Detect which cell encompasses the target text, then output its (X, Y) center coordinate. 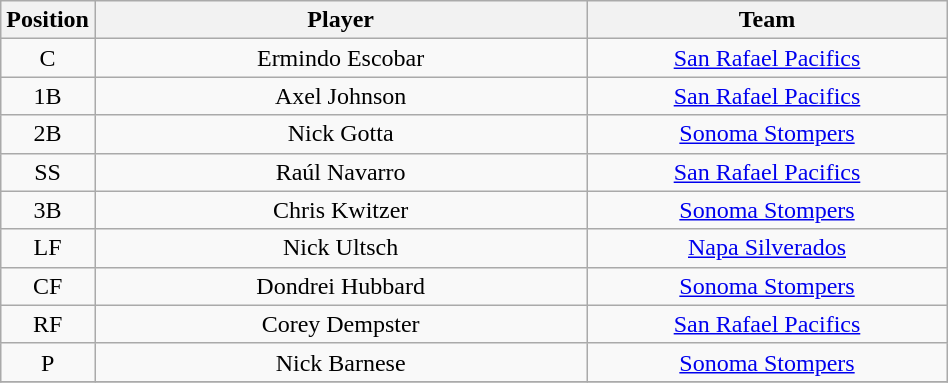
Dondrei Hubbard (340, 286)
Nick Ultsch (340, 248)
Chris Kwitzer (340, 210)
P (48, 362)
Nick Gotta (340, 134)
LF (48, 248)
Player (340, 20)
3B (48, 210)
RF (48, 324)
Nick Barnese (340, 362)
2B (48, 134)
Napa Silverados (767, 248)
C (48, 58)
Raúl Navarro (340, 172)
Ermindo Escobar (340, 58)
Position (48, 20)
1B (48, 96)
Axel Johnson (340, 96)
CF (48, 286)
Team (767, 20)
Corey Dempster (340, 324)
SS (48, 172)
